Pinpoint the cell where the given text exists, returning its [x, y] midpoint coordinate. 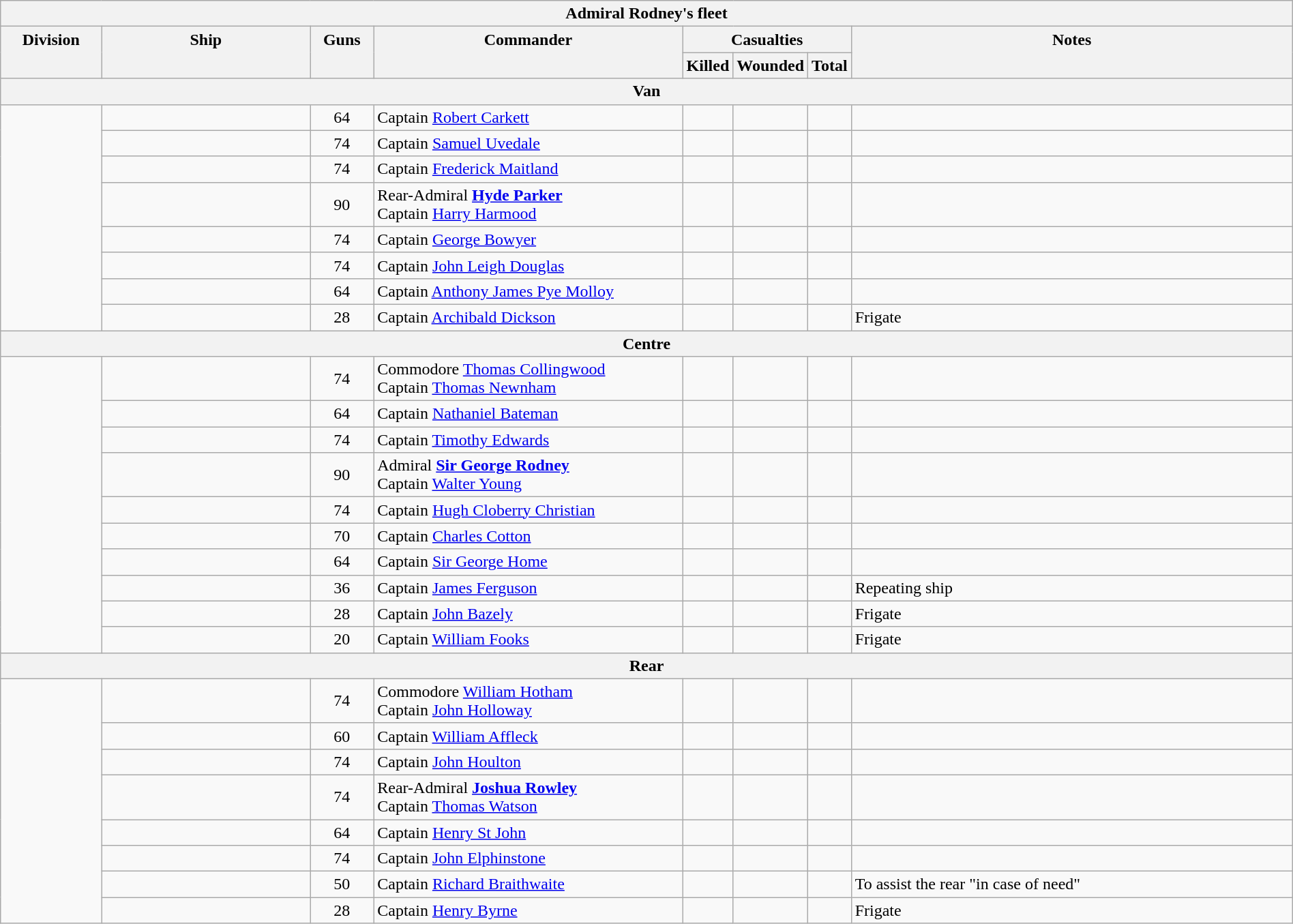
Rear [646, 666]
Captain Samuel Uvedale [528, 143]
Guns [342, 53]
Captain Richard Braithwaite [528, 884]
60 [342, 736]
Centre [646, 343]
Admiral Rodney's fleet [646, 14]
Captain Charles Cotton [528, 536]
Captain John Leigh Douglas [528, 265]
Captain Archibald Dickson [528, 317]
To assist the rear "in case of need" [1072, 884]
Captain Timothy Edwards [528, 440]
Killed [708, 65]
Captain Henry St John [528, 833]
Captain Robert Carkett [528, 117]
Admiral Sir George RodneyCaptain Walter Young [528, 475]
Rear-Admiral Hyde ParkerCaptain Harry Harmood [528, 205]
Notes [1072, 53]
Captain James Ferguson [528, 588]
20 [342, 640]
Captain George Bowyer [528, 239]
70 [342, 536]
Captain Sir George Home [528, 562]
Captain Henry Byrne [528, 910]
Captain John Elphinstone [528, 859]
Captain John Bazely [528, 614]
Casualties [767, 40]
36 [342, 588]
Repeating ship [1072, 588]
Captain Anthony James Pye Molloy [528, 291]
Captain John Houlton [528, 762]
Captain Hugh Cloberry Christian [528, 510]
Ship [206, 53]
Captain William Fooks [528, 640]
Commander [528, 53]
Division [51, 53]
Total [830, 65]
Commodore Thomas CollingwoodCaptain Thomas Newnham [528, 379]
Van [646, 91]
Rear-Admiral Joshua RowleyCaptain Thomas Watson [528, 796]
Commodore William HothamCaptain John Holloway [528, 701]
Captain William Affleck [528, 736]
Captain Frederick Maitland [528, 169]
Captain Nathaniel Bateman [528, 414]
Wounded [771, 65]
50 [342, 884]
